Return (x, y) of the center of cell containing provided text 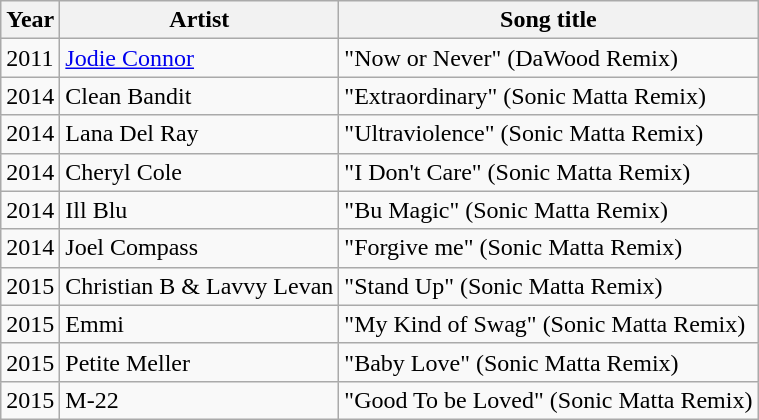
Jodie Connor (200, 58)
Ill Blu (200, 210)
Song title (548, 20)
"Stand Up" (Sonic Matta Remix) (548, 286)
"Good To be Loved" (Sonic Matta Remix) (548, 400)
Year (30, 20)
"Now or Never" (DaWood Remix) (548, 58)
Lana Del Ray (200, 134)
2011 (30, 58)
Clean Bandit (200, 96)
Cheryl Cole (200, 172)
M-22 (200, 400)
Artist (200, 20)
"Baby Love" (Sonic Matta Remix) (548, 362)
Emmi (200, 324)
Joel Compass (200, 248)
"I Don't Care" (Sonic Matta Remix) (548, 172)
Christian B & Lavvy Levan (200, 286)
"Extraordinary" (Sonic Matta Remix) (548, 96)
"Ultraviolence" (Sonic Matta Remix) (548, 134)
"Forgive me" (Sonic Matta Remix) (548, 248)
Petite Meller (200, 362)
"My Kind of Swag" (Sonic Matta Remix) (548, 324)
"Bu Magic" (Sonic Matta Remix) (548, 210)
